Detect which cell encompasses the target text, then output its (x, y) center coordinate. 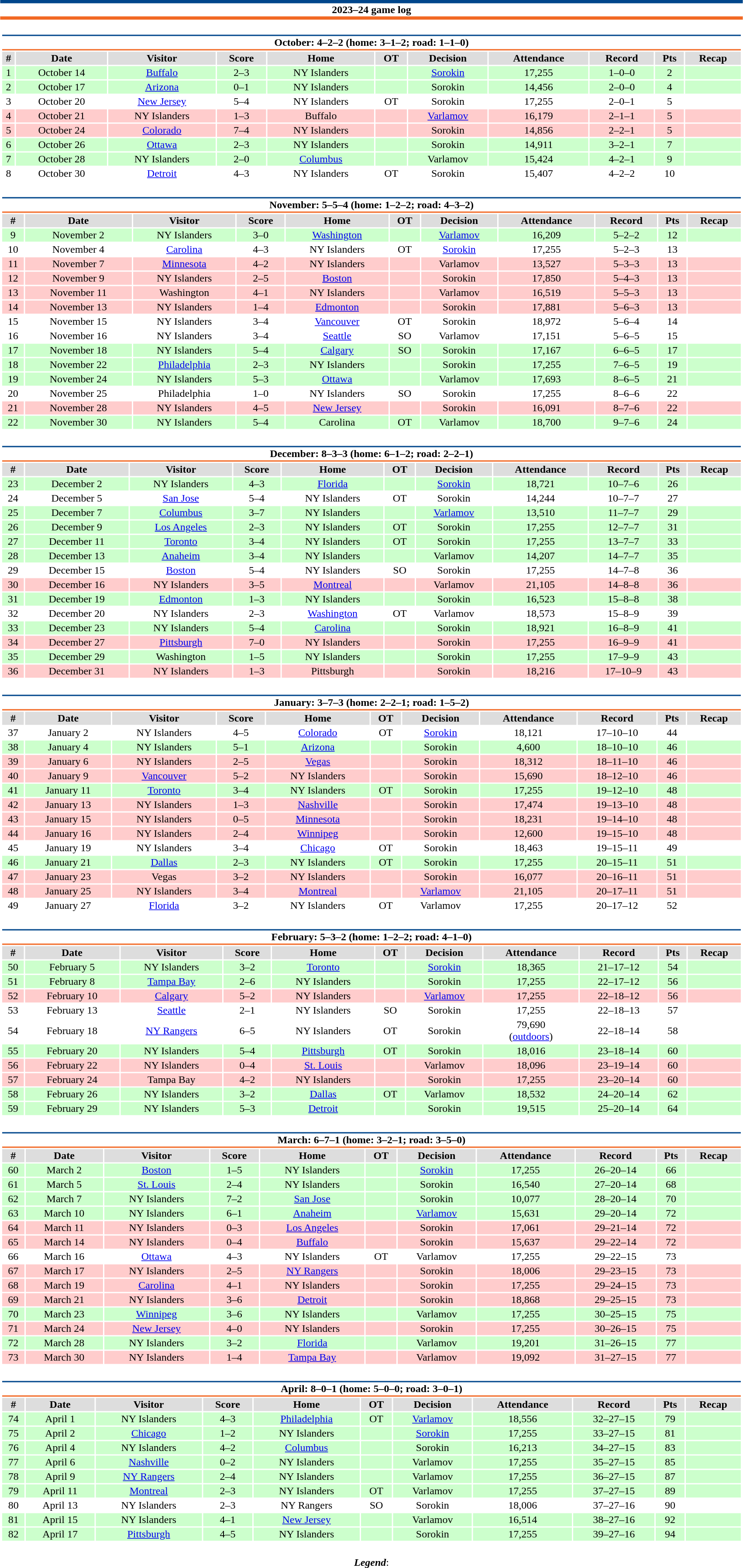
28–20–14 (616, 1199)
April 15 (60, 1520)
16 (13, 336)
December 20 (77, 613)
37–27–16 (614, 1506)
14,456 (539, 87)
December 15 (77, 571)
January 16 (68, 833)
December 31 (77, 671)
14–8–8 (623, 585)
5–2–2 (626, 235)
30 (13, 585)
14–7–8 (623, 571)
29–20–14 (616, 1213)
3–2–1 (622, 144)
87 (670, 1477)
47 (13, 877)
November 9 (78, 278)
5–1 (241, 747)
3 (8, 102)
April: 8–0–1 (home: 5–0–0; road: 3–0–1) (371, 1389)
6–6–5 (626, 351)
69 (13, 1300)
0–3 (234, 1228)
16,514 (523, 1520)
17,061 (526, 1228)
22–18–12 (619, 996)
4,600 (528, 747)
February 18 (72, 1030)
22–18–13 (619, 1011)
2023–24 game log (371, 10)
17,151 (547, 336)
February 5 (72, 967)
January 25 (68, 891)
29–25–15 (616, 1300)
18,016 (531, 1051)
January 4 (68, 747)
18,532 (531, 1094)
17,693 (547, 379)
January 2 (68, 733)
16,540 (526, 1184)
March 11 (64, 1228)
19–13–10 (617, 805)
42 (13, 805)
January 9 (68, 776)
61 (13, 1184)
November 24 (78, 379)
18,231 (528, 819)
26–20–14 (616, 1170)
7–0 (257, 642)
March: 6–7–1 (home: 3–2–1; road: 3–5–0) (371, 1140)
October 20 (62, 102)
18,365 (531, 967)
February 29 (72, 1108)
85 (670, 1462)
29–24–15 (616, 1286)
February 24 (72, 1080)
23 (13, 484)
35–27–15 (614, 1462)
40 (13, 776)
6–1 (234, 1213)
18,121 (528, 733)
12,600 (528, 833)
23–18–14 (619, 1051)
92 (670, 1520)
32 (13, 613)
5–6–4 (626, 322)
1 (8, 73)
8–6–5 (626, 379)
April 6 (60, 1462)
15,637 (526, 1242)
March 19 (64, 1286)
83 (670, 1448)
7–6–5 (626, 364)
November 15 (78, 322)
4–2–1 (622, 159)
2–2–1 (622, 131)
3–7 (257, 513)
1–2 (227, 1433)
27–20–14 (616, 1184)
February 13 (72, 1011)
7–4 (241, 131)
39–27–16 (614, 1534)
5–5–3 (626, 293)
December 5 (77, 498)
63 (13, 1213)
January: 3–7–3 (home: 2–2–1; road: 1–5–2) (371, 703)
2–6 (247, 982)
15,690 (528, 776)
October 17 (62, 87)
November 7 (78, 264)
March 23 (64, 1314)
6 (8, 144)
January 11 (68, 791)
1–0–0 (622, 73)
16,519 (547, 293)
34 (13, 642)
18,312 (528, 762)
April 13 (60, 1506)
50 (13, 967)
March 7 (64, 1199)
11 (13, 264)
33–27–15 (614, 1433)
December 7 (77, 513)
18–10–10 (617, 747)
November 13 (78, 307)
18–12–10 (617, 776)
15–8–9 (623, 613)
February 20 (72, 1051)
November 28 (78, 408)
April 4 (60, 1448)
18,721 (540, 484)
5–2–3 (626, 249)
94 (670, 1534)
December 13 (77, 556)
April 9 (60, 1477)
17,881 (547, 307)
13,510 (540, 513)
20–15–11 (617, 862)
37–27–15 (614, 1491)
December 29 (77, 657)
29–23–15 (616, 1271)
15,424 (539, 159)
14,244 (540, 498)
65 (13, 1242)
November 11 (78, 293)
November 18 (78, 351)
March 16 (64, 1257)
November 2 (78, 235)
5–6–5 (626, 336)
20–16–11 (617, 877)
November 22 (78, 364)
November 16 (78, 336)
January 6 (68, 762)
5–3–3 (626, 264)
12–7–7 (623, 527)
0–5 (241, 819)
October 28 (62, 159)
November 4 (78, 249)
10–7–7 (623, 498)
19–15–10 (617, 833)
8 (8, 173)
October 14 (62, 73)
90 (670, 1506)
April 17 (60, 1534)
19,201 (526, 1343)
November: 5–5–4 (home: 1–2–2; road: 4–3–2) (371, 205)
April 2 (60, 1433)
19–15–11 (617, 848)
16–9–9 (623, 642)
28 (13, 556)
March 2 (64, 1170)
February 10 (72, 996)
18–11–10 (617, 762)
15,407 (539, 173)
December: 8–3–3 (home: 6–1–2; road: 2–2–1) (371, 454)
31–26–15 (616, 1343)
13,527 (547, 264)
14,207 (540, 556)
22–17–12 (619, 982)
17–10–10 (617, 733)
89 (670, 1491)
45 (13, 848)
March 28 (64, 1343)
20 (13, 393)
2–0 (241, 159)
18,972 (547, 322)
67 (13, 1271)
January 21 (68, 862)
17,167 (547, 351)
25 (13, 513)
82 (13, 1534)
January 23 (68, 877)
October 24 (62, 131)
3–5 (257, 585)
59 (13, 1108)
January 13 (68, 805)
18,868 (526, 1300)
15–8–8 (623, 599)
5–4–3 (626, 278)
October 21 (62, 116)
8–6–6 (626, 393)
December 27 (77, 642)
24–20–14 (619, 1094)
November 30 (78, 422)
74 (13, 1419)
18,556 (523, 1419)
55 (13, 1051)
9–7–6 (626, 422)
71 (13, 1328)
16,091 (547, 408)
14,856 (539, 131)
18,573 (540, 613)
3–0 (261, 235)
22–18–14 (619, 1030)
29–22–14 (616, 1242)
23–19–14 (619, 1066)
December 19 (77, 599)
2–0–1 (622, 102)
March 10 (64, 1213)
14–7–7 (623, 556)
19,515 (531, 1108)
20–17–12 (617, 906)
March 24 (64, 1328)
17,474 (528, 805)
13–7–7 (623, 542)
6–5 (247, 1030)
2–0–0 (622, 87)
April 11 (60, 1491)
10–7–6 (623, 484)
December 9 (77, 527)
December 23 (77, 628)
17,850 (547, 278)
53 (13, 1011)
21–17–12 (619, 967)
December 2 (77, 484)
4–0 (234, 1328)
2–1 (247, 1011)
31–27–15 (616, 1357)
25–20–14 (619, 1108)
16,209 (547, 235)
0–1 (241, 87)
March 5 (64, 1184)
29–21–14 (616, 1228)
1–0 (261, 393)
19,092 (526, 1357)
18,921 (540, 628)
November 25 (78, 393)
December 11 (77, 542)
18,096 (531, 1066)
January 19 (68, 848)
February 8 (72, 982)
38–27–16 (614, 1520)
5–6–3 (626, 307)
20–17–11 (617, 891)
36–27–15 (614, 1477)
October 26 (62, 144)
April 1 (60, 1419)
11–7–7 (623, 513)
16,213 (523, 1448)
2–1–1 (622, 116)
17–9–9 (623, 657)
76 (13, 1448)
October 30 (62, 173)
30–26–15 (616, 1328)
16,523 (540, 599)
October: 4–2–2 (home: 3–1–2; road: 1–1–0) (371, 43)
16–8–9 (623, 628)
10,077 (526, 1199)
8–7–6 (626, 408)
4–2–2 (622, 173)
16,077 (528, 877)
37 (13, 733)
March 30 (64, 1357)
29–22–15 (616, 1257)
7–2 (234, 1199)
January 27 (68, 906)
February 26 (72, 1094)
14,911 (539, 144)
December 16 (77, 585)
23–20–14 (619, 1080)
0–2 (227, 1462)
March 21 (64, 1300)
79,690(outdoors) (531, 1030)
February 22 (72, 1066)
30–25–15 (616, 1314)
18,216 (540, 671)
18,700 (547, 422)
19–12–10 (617, 791)
18 (13, 364)
34–27–15 (614, 1448)
32–27–15 (614, 1419)
19–14–10 (617, 819)
78 (13, 1477)
February: 5–3–2 (home: 1–2–2; road: 4–1–0) (371, 937)
March 17 (64, 1271)
17–10–9 (623, 671)
18,463 (528, 848)
16,179 (539, 116)
January 15 (68, 819)
15,631 (526, 1213)
80 (13, 1506)
March 14 (64, 1242)
